Identify which cell holds the provided text, then report its (x, y) central coordinate. 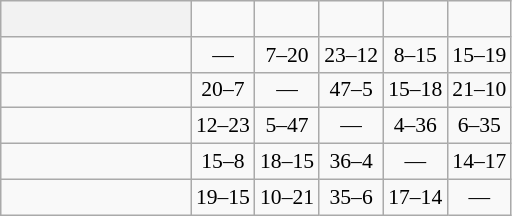
15–8 (223, 162)
23–12 (351, 55)
15–19 (479, 55)
36–4 (351, 162)
19–15 (223, 197)
21–10 (479, 90)
35–6 (351, 197)
17–14 (415, 197)
6–35 (479, 126)
12–23 (223, 126)
18–15 (287, 162)
4–36 (415, 126)
47–5 (351, 90)
5–47 (287, 126)
20–7 (223, 90)
10–21 (287, 197)
14–17 (479, 162)
15–18 (415, 90)
7–20 (287, 55)
8–15 (415, 55)
